Pinpoint the cell where the given text exists, returning its (X, Y) midpoint coordinate. 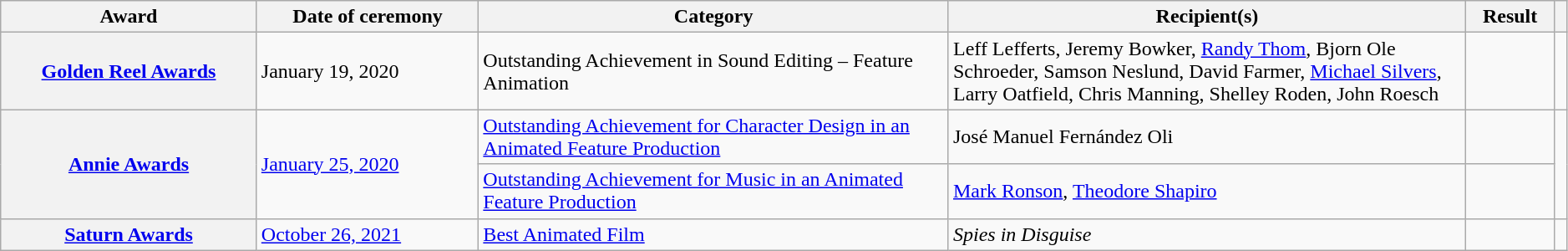
Category (713, 17)
January 19, 2020 (368, 71)
Outstanding Achievement in Sound Editing – Feature Animation (713, 71)
Golden Reel Awards (129, 71)
October 26, 2021 (368, 234)
Spies in Disguise (1206, 234)
Saturn Awards (129, 234)
Outstanding Achievement for Character Design in an Animated Feature Production (713, 137)
Recipient(s) (1206, 17)
Result (1510, 17)
Date of ceremony (368, 17)
Annie Awards (129, 164)
Best Animated Film (713, 234)
Award (129, 17)
Mark Ronson, Theodore Shapiro (1206, 191)
Outstanding Achievement for Music in an Animated Feature Production (713, 191)
January 25, 2020 (368, 164)
José Manuel Fernández Oli (1206, 137)
